Locate the cell with the specified text and output its [X, Y] center coordinate. 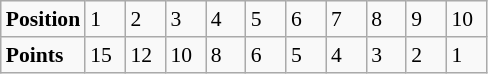
Points [43, 55]
9 [426, 19]
15 [105, 55]
12 [145, 55]
Position [43, 19]
7 [346, 19]
